Identify which cell holds the provided text, then report its [X, Y] central coordinate. 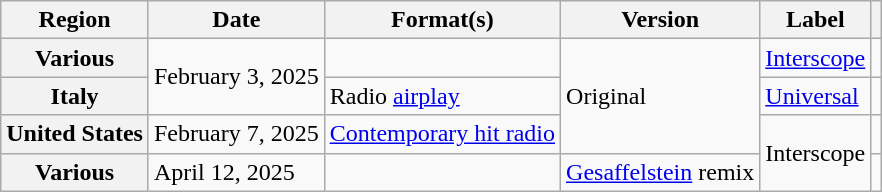
Label [816, 20]
Original [660, 96]
Region [75, 20]
Italy [75, 96]
Contemporary hit radio [442, 134]
Format(s) [442, 20]
Version [660, 20]
Gesaffelstein remix [660, 172]
Date [236, 20]
Radio airplay [442, 96]
United States [75, 134]
Universal [816, 96]
February 7, 2025 [236, 134]
February 3, 2025 [236, 77]
April 12, 2025 [236, 172]
